Return [X, Y] of the center of cell containing provided text 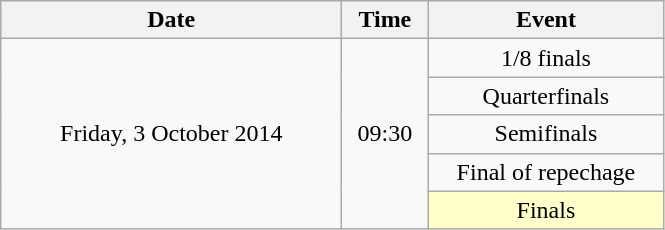
09:30 [385, 134]
Semifinals [546, 134]
Event [546, 20]
Final of repechage [546, 172]
Friday, 3 October 2014 [172, 134]
Date [172, 20]
1/8 finals [546, 58]
Finals [546, 210]
Quarterfinals [546, 96]
Time [385, 20]
